Return the [x, y] coordinate for the center point of the cell that contains the specified text.  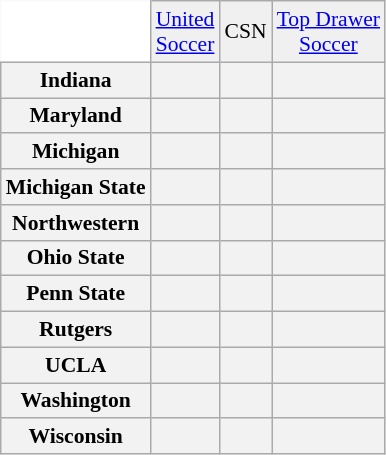
Indiana [76, 80]
Top DrawerSoccer [329, 32]
Penn State [76, 294]
UCLA [76, 365]
Northwestern [76, 223]
UnitedSoccer [186, 32]
Washington [76, 401]
CSN [245, 32]
Maryland [76, 116]
Ohio State [76, 258]
Wisconsin [76, 437]
Rutgers [76, 330]
Michigan State [76, 187]
Michigan [76, 152]
